Scan for the cell matching the given text and deliver its [x, y] coordinate at center. 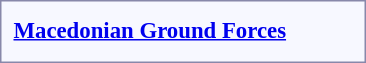
Macedonian Ground Forces [150, 30]
